Detect which cell encompasses the target text, then output its [x, y] center coordinate. 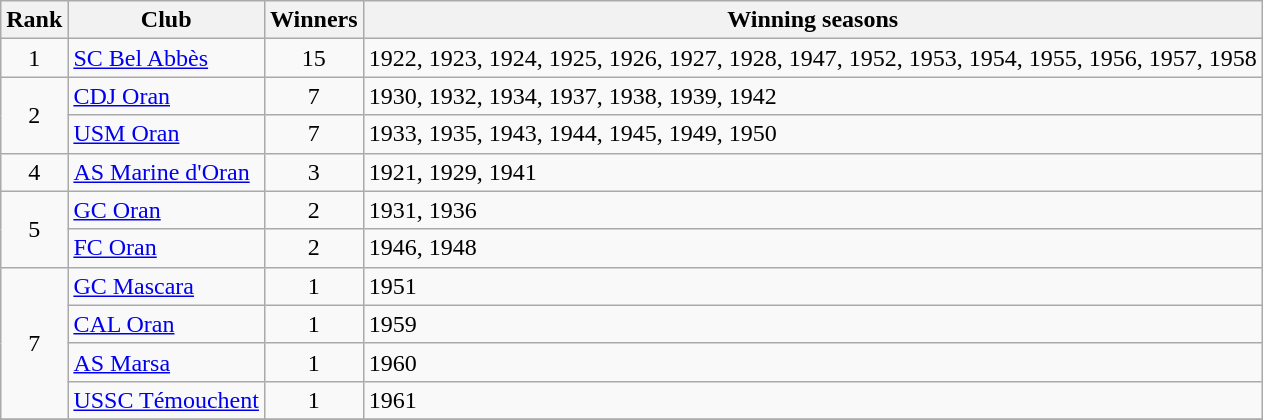
CAL Oran [166, 324]
1933, 1935, 1943, 1944, 1945, 1949, 1950 [812, 134]
1922, 1923, 1924, 1925, 1926, 1927, 1928, 1947, 1952, 1953, 1954, 1955, 1956, 1957, 1958 [812, 58]
GC Oran [166, 210]
GC Mascara [166, 286]
1951 [812, 286]
1960 [812, 362]
AS Marsa [166, 362]
Club [166, 20]
1931, 1936 [812, 210]
1921, 1929, 1941 [812, 172]
4 [34, 172]
5 [34, 229]
3 [314, 172]
USSC Témouchent [166, 400]
Winners [314, 20]
FC Oran [166, 248]
USM Oran [166, 134]
Rank [34, 20]
Winning seasons [812, 20]
AS Marine d'Oran [166, 172]
15 [314, 58]
1930, 1932, 1934, 1937, 1938, 1939, 1942 [812, 96]
1961 [812, 400]
CDJ Oran [166, 96]
1959 [812, 324]
1946, 1948 [812, 248]
SC Bel Abbès [166, 58]
